For the text-containing cell, return its midpoint in (x, y) coordinate format. 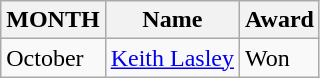
Won (280, 58)
Name (172, 20)
MONTH (53, 20)
Award (280, 20)
October (53, 58)
Keith Lasley (172, 58)
